Locate the cell with the specified text and output its (X, Y) center coordinate. 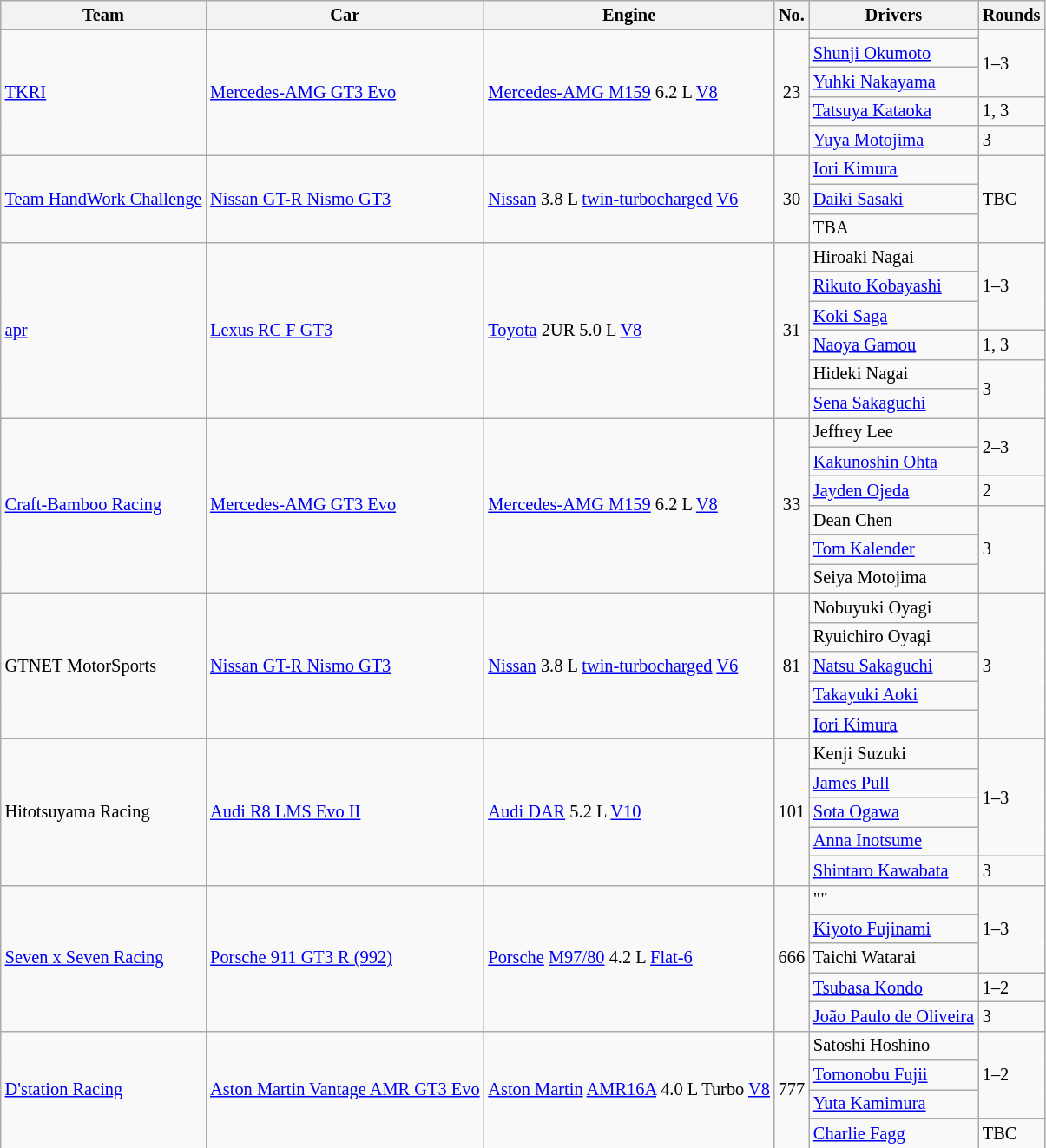
James Pull (894, 783)
João Paulo de Oliveira (894, 1016)
Craft-Bamboo Racing (103, 505)
Naoya Gamou (894, 344)
Kakunoshin Ohta (894, 462)
Engine (628, 15)
666 (792, 958)
TBA (894, 228)
Jayden Ojeda (894, 490)
Anna Inotsume (894, 841)
Shunji Okumoto (894, 53)
Takayuki Aoki (894, 695)
Taichi Watarai (894, 958)
Daiki Sasaki (894, 199)
Team (103, 15)
Charlie Fagg (894, 1133)
Tomonobu Fujii (894, 1075)
Hideki Nagai (894, 374)
Ryuichiro Oyagi (894, 637)
Porsche 911 GT3 R (992) (345, 958)
Hitotsuyama Racing (103, 811)
777 (792, 1090)
23 (792, 92)
apr (103, 330)
Porsche M97/80 4.2 L Flat-6 (628, 958)
Team HandWork Challenge (103, 198)
Yuhki Nakayama (894, 82)
Audi R8 LMS Evo II (345, 811)
Seiya Motojima (894, 578)
Aston Martin Vantage AMR GT3 Evo (345, 1090)
TKRI (103, 92)
Tatsuya Kataoka (894, 111)
Rikuto Kobayashi (894, 286)
Seven x Seven Racing (103, 958)
Yuta Kamimura (894, 1104)
Nobuyuki Oyagi (894, 607)
Audi DAR 5.2 L V10 (628, 811)
33 (792, 505)
"" (894, 900)
Drivers (894, 15)
D'station Racing (103, 1090)
Kenji Suzuki (894, 753)
Koki Saga (894, 316)
Rounds (1012, 15)
2–3 (1012, 446)
81 (792, 666)
Car (345, 15)
101 (792, 811)
30 (792, 198)
Jeffrey Lee (894, 432)
Sota Ogawa (894, 812)
Lexus RC F GT3 (345, 330)
Tom Kalender (894, 549)
31 (792, 330)
Toyota 2UR 5.0 L V8 (628, 330)
2 (1012, 490)
Satoshi Hoshino (894, 1046)
GTNET MotorSports (103, 666)
Shintaro Kawabata (894, 870)
Natsu Sakaguchi (894, 666)
Hiroaki Nagai (894, 257)
Dean Chen (894, 520)
Tsubasa Kondo (894, 987)
Yuya Motojima (894, 141)
Sena Sakaguchi (894, 403)
Aston Martin AMR16A 4.0 L Turbo V8 (628, 1090)
No. (792, 15)
Kiyoto Fujinami (894, 928)
